From the cell containing the given text, extract its center point as [x, y] coordinate. 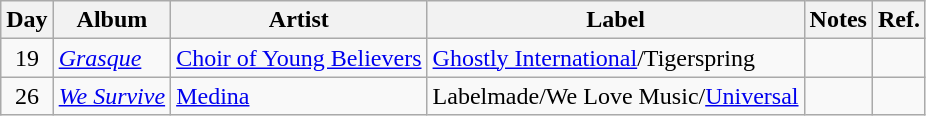
Artist [299, 20]
Ghostly International/Tigerspring [616, 58]
Notes [838, 20]
Labelmade/We Love Music/Universal [616, 96]
Day [27, 20]
Label [616, 20]
Grasque [112, 58]
19 [27, 58]
Ref. [898, 20]
Album [112, 20]
26 [27, 96]
We Survive [112, 96]
Choir of Young Believers [299, 58]
Medina [299, 96]
